Locate the cell with the specified text and output its (X, Y) center coordinate. 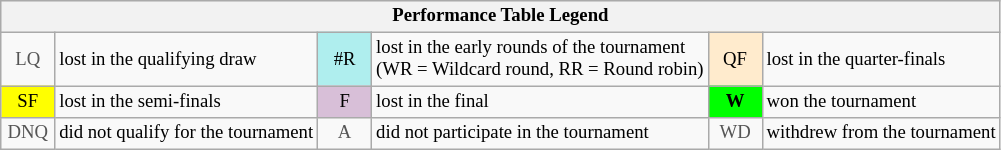
DNQ (28, 134)
W (735, 102)
lost in the quarter-finals (881, 60)
QF (735, 60)
lost in the final (540, 102)
did not participate in the tournament (540, 134)
SF (28, 102)
LQ (28, 60)
did not qualify for the tournament (186, 134)
#R (345, 60)
lost in the semi-finals (186, 102)
F (345, 102)
won the tournament (881, 102)
A (345, 134)
Performance Table Legend (500, 16)
lost in the early rounds of the tournament(WR = Wildcard round, RR = Round robin) (540, 60)
WD (735, 134)
lost in the qualifying draw (186, 60)
withdrew from the tournament (881, 134)
